Return (x, y) of the center of cell containing provided text 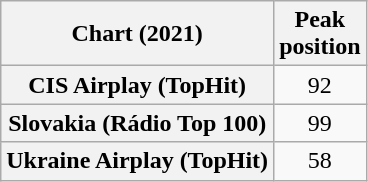
92 (320, 85)
Slovakia (Rádio Top 100) (138, 123)
Peakposition (320, 34)
Ukraine Airplay (TopHit) (138, 161)
58 (320, 161)
CIS Airplay (TopHit) (138, 85)
99 (320, 123)
Chart (2021) (138, 34)
